Locate the cell with the specified text and output its [x, y] center coordinate. 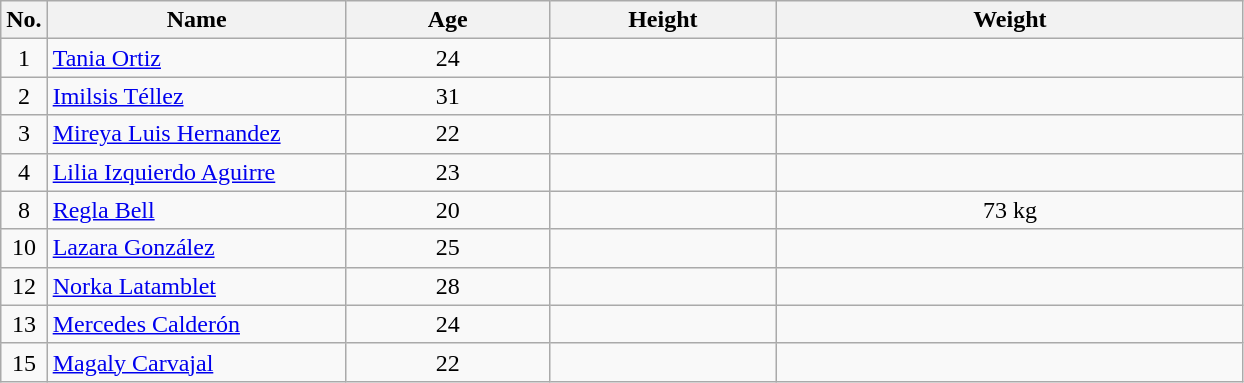
Age [448, 20]
15 [24, 362]
4 [24, 172]
12 [24, 286]
Regla Bell [196, 210]
No. [24, 20]
Height [662, 20]
73 kg [1010, 210]
25 [448, 248]
20 [448, 210]
Name [196, 20]
10 [24, 248]
Tania Ortiz [196, 58]
Lilia Izquierdo Aguirre [196, 172]
Weight [1010, 20]
Lazara González [196, 248]
2 [24, 96]
Magaly Carvajal [196, 362]
23 [448, 172]
3 [24, 134]
Norka Latamblet [196, 286]
1 [24, 58]
Mercedes Calderón [196, 324]
Imilsis Téllez [196, 96]
28 [448, 286]
Mireya Luis Hernandez [196, 134]
13 [24, 324]
31 [448, 96]
8 [24, 210]
